Locate the cell with the specified text and output its (x, y) center coordinate. 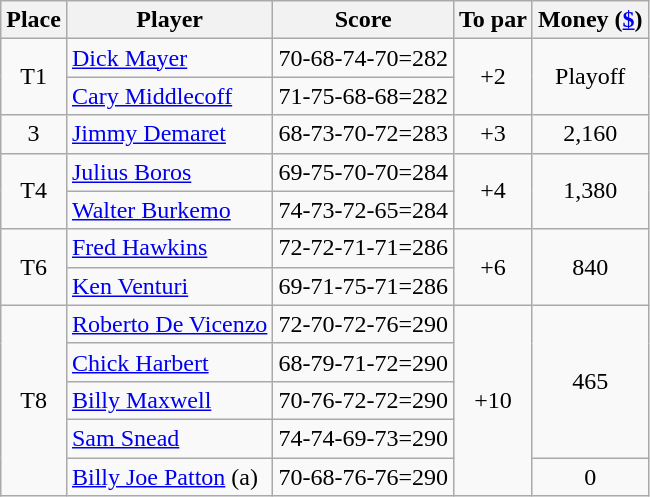
74-73-72-65=284 (364, 210)
+10 (492, 400)
68-79-71-72=290 (364, 362)
Walter Burkemo (169, 210)
To par (492, 20)
71-75-68-68=282 (364, 96)
74-74-69-73=290 (364, 438)
Ken Venturi (169, 286)
T1 (34, 77)
T4 (34, 191)
68-73-70-72=283 (364, 134)
70-76-72-72=290 (364, 400)
Jimmy Demaret (169, 134)
Cary Middlecoff (169, 96)
840 (590, 267)
Roberto De Vicenzo (169, 324)
69-71-75-71=286 (364, 286)
Score (364, 20)
Sam Snead (169, 438)
+3 (492, 134)
0 (590, 477)
2,160 (590, 134)
+6 (492, 267)
465 (590, 381)
Billy Maxwell (169, 400)
Chick Harbert (169, 362)
Fred Hawkins (169, 248)
Place (34, 20)
69-75-70-70=284 (364, 172)
Dick Mayer (169, 58)
70-68-76-76=290 (364, 477)
T6 (34, 267)
Money ($) (590, 20)
+2 (492, 77)
3 (34, 134)
1,380 (590, 191)
+4 (492, 191)
72-70-72-76=290 (364, 324)
72-72-71-71=286 (364, 248)
70-68-74-70=282 (364, 58)
Billy Joe Patton (a) (169, 477)
Julius Boros (169, 172)
Playoff (590, 77)
Player (169, 20)
T8 (34, 400)
